Output the (X, Y) coordinate of the center of the cell containing the given text.  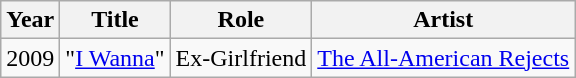
Artist (444, 20)
Role (241, 20)
Year (30, 20)
Title (115, 20)
2009 (30, 58)
The All-American Rejects (444, 58)
"I Wanna" (115, 58)
Ex-Girlfriend (241, 58)
